Return the (x, y) coordinate for the center point of the cell that contains the specified text.  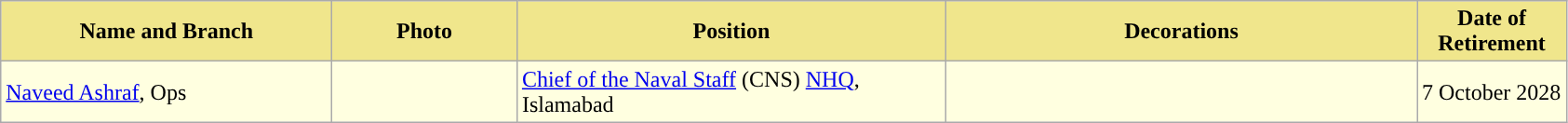
7 October 2028 (1491, 91)
Naveed Ashraf, Ops (167, 91)
Position (731, 32)
Chief of the Naval Staff (CNS) NHQ, Islamabad (731, 91)
Date of Retirement (1491, 32)
Decorations (1181, 32)
Photo (424, 32)
Name and Branch (167, 32)
